Output the [x, y] coordinate of the center of the cell containing the given text.  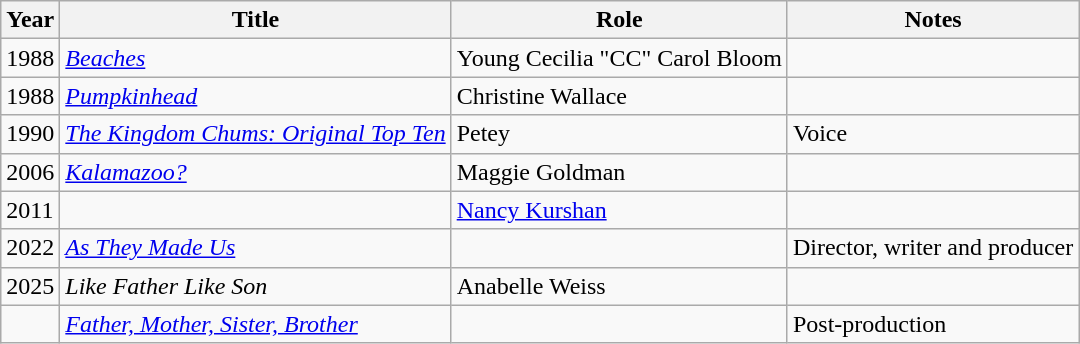
Anabelle Weiss [619, 286]
Pumpkinhead [256, 96]
Nancy Kurshan [619, 210]
Beaches [256, 58]
Kalamazoo? [256, 172]
1990 [30, 134]
2011 [30, 210]
Voice [932, 134]
2006 [30, 172]
Year [30, 20]
Role [619, 20]
Like Father Like Son [256, 286]
2022 [30, 248]
Father, Mother, Sister, Brother [256, 324]
Director, writer and producer [932, 248]
2025 [30, 286]
Maggie Goldman [619, 172]
Title [256, 20]
As They Made Us [256, 248]
The Kingdom Chums: Original Top Ten [256, 134]
Post-production [932, 324]
Notes [932, 20]
Young Cecilia "CC" Carol Bloom [619, 58]
Petey [619, 134]
Christine Wallace [619, 96]
